Return (X, Y) of the center of cell containing provided text 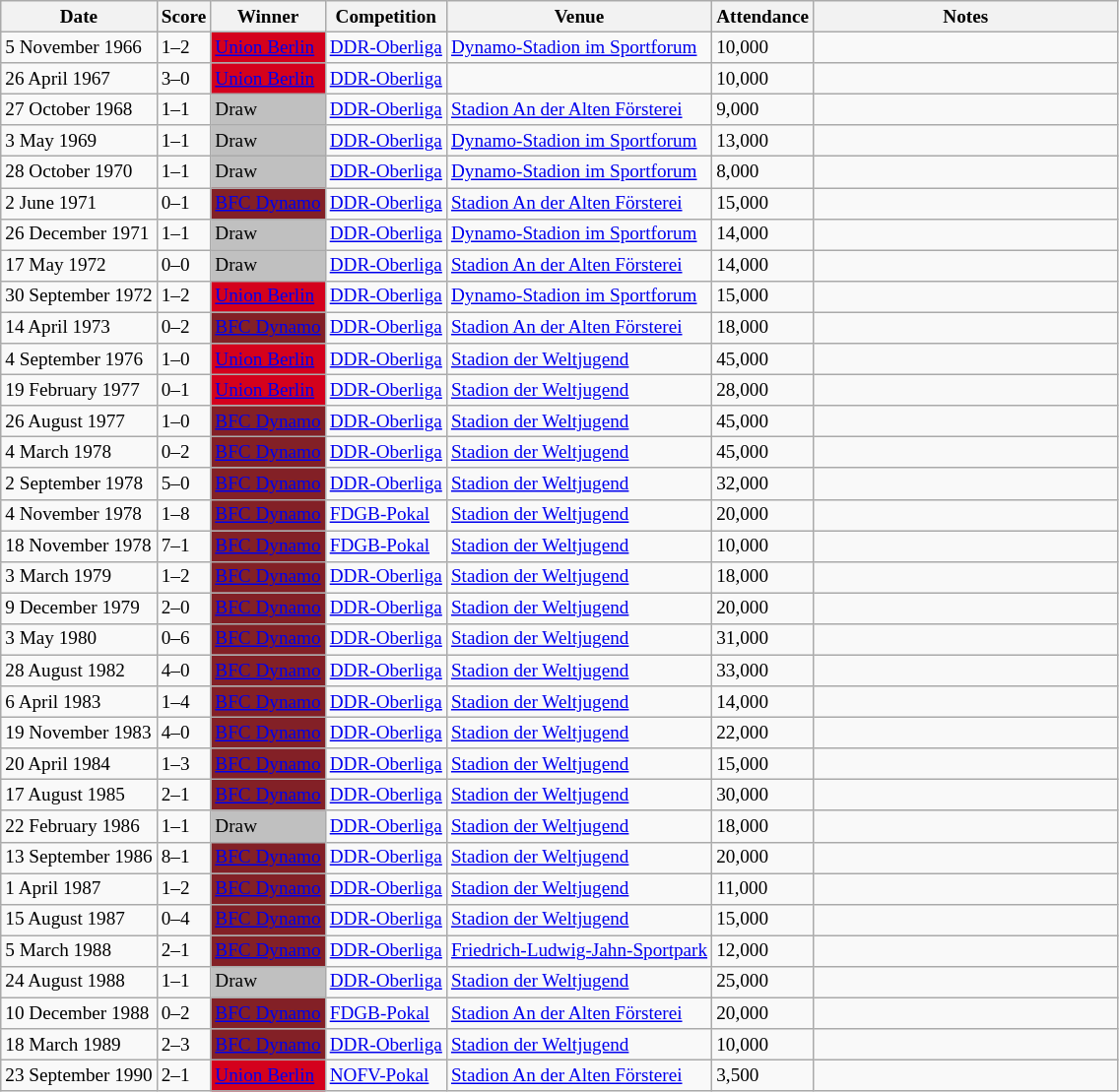
17 August 1985 (79, 796)
3 March 1979 (79, 577)
1 April 1987 (79, 888)
9 December 1979 (79, 609)
0–0 (183, 266)
18 November 1978 (79, 546)
4 November 1978 (79, 515)
28 October 1970 (79, 172)
Winner (268, 17)
27 October 1968 (79, 109)
2 June 1971 (79, 203)
Attendance (762, 17)
Score (183, 17)
12,000 (762, 951)
23 September 1990 (79, 1075)
3 May 1980 (79, 639)
28 August 1982 (79, 671)
11,000 (762, 888)
22 February 1986 (79, 826)
NOFV-Pokal (386, 1075)
3–0 (183, 79)
13 September 1986 (79, 858)
Competition (386, 17)
10 December 1988 (79, 1013)
4 September 1976 (79, 359)
14 April 1973 (79, 328)
1–3 (183, 764)
4 March 1978 (79, 453)
30 September 1972 (79, 296)
30,000 (762, 796)
Friedrich-Ludwig-Jahn-Sportpark (579, 951)
2 September 1978 (79, 483)
9,000 (762, 109)
8–1 (183, 858)
Notes (965, 17)
28,000 (762, 390)
0–6 (183, 639)
2–0 (183, 609)
5 March 1988 (79, 951)
25,000 (762, 982)
8,000 (762, 172)
33,000 (762, 671)
1–4 (183, 702)
19 February 1977 (79, 390)
26 December 1971 (79, 234)
18 March 1989 (79, 1045)
32,000 (762, 483)
1–8 (183, 515)
13,000 (762, 141)
Venue (579, 17)
20 April 1984 (79, 764)
19 November 1983 (79, 733)
2–3 (183, 1045)
3,500 (762, 1075)
15 August 1987 (79, 920)
6 April 1983 (79, 702)
5–0 (183, 483)
17 May 1972 (79, 266)
31,000 (762, 639)
7–1 (183, 546)
3 May 1969 (79, 141)
5 November 1966 (79, 47)
0–4 (183, 920)
26 August 1977 (79, 421)
Date (79, 17)
26 April 1967 (79, 79)
24 August 1988 (79, 982)
22,000 (762, 733)
